Find where the given text appears and provide that cell's center as (x, y) coordinate. 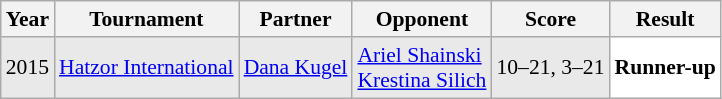
Opponent (422, 19)
2015 (28, 68)
10–21, 3–21 (550, 68)
Dana Kugel (296, 68)
Tournament (146, 19)
Partner (296, 19)
Score (550, 19)
Result (666, 19)
Ariel Shainski Krestina Silich (422, 68)
Hatzor International (146, 68)
Year (28, 19)
Runner-up (666, 68)
